Find where the given text appears and provide that cell's center as (x, y) coordinate. 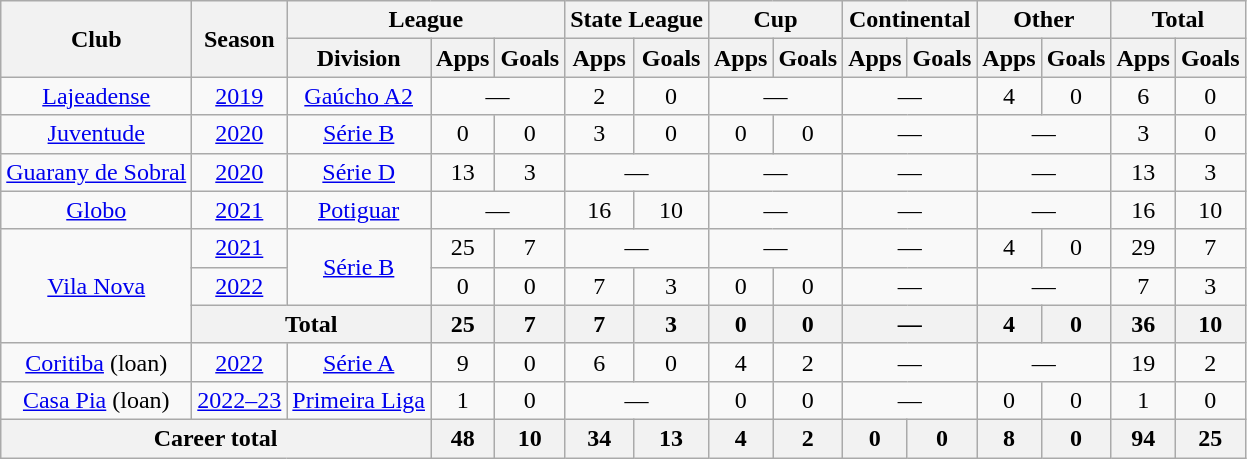
2019 (240, 96)
Lajeadense (96, 96)
Primeira Liga (359, 400)
Coritiba (loan) (96, 362)
Club (96, 39)
48 (463, 438)
34 (600, 438)
League (426, 20)
94 (1143, 438)
Guarany de Sobral (96, 172)
State League (637, 20)
Vila Nova (96, 286)
Gaúcho A2 (359, 96)
Continental (910, 20)
Cup (775, 20)
Season (240, 39)
19 (1143, 362)
Juventude (96, 134)
Série A (359, 362)
Globo (96, 210)
Career total (216, 438)
Casa Pia (loan) (96, 400)
Série D (359, 172)
2022–23 (240, 400)
9 (463, 362)
Other (1044, 20)
8 (1009, 438)
29 (1143, 248)
Division (359, 58)
Potiguar (359, 210)
36 (1143, 324)
